Capture the cell that displays the provided text and extract its (X, Y) central coordinate. 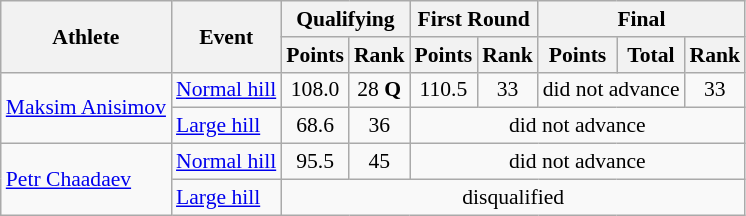
36 (380, 126)
68.6 (315, 126)
110.5 (444, 90)
95.5 (315, 162)
28 Q (380, 90)
108.0 (315, 90)
Event (226, 36)
45 (380, 162)
Petr Chaadaev (86, 180)
First Round (474, 19)
Maksim Anisimov (86, 108)
Total (650, 55)
Qualifying (345, 19)
Final (642, 19)
Athlete (86, 36)
disqualified (513, 197)
